Capture the cell that displays the provided text and extract its (X, Y) central coordinate. 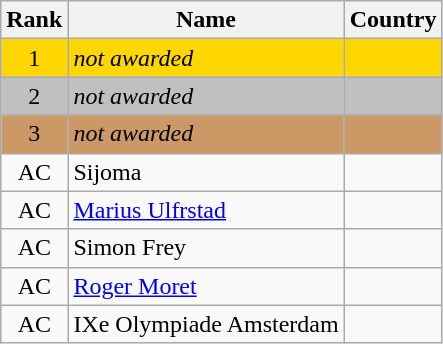
Sijoma (206, 172)
Name (206, 20)
Simon Frey (206, 248)
Country (393, 20)
Roger Moret (206, 286)
1 (34, 58)
Marius Ulfrstad (206, 210)
Rank (34, 20)
2 (34, 96)
IXe Olympiade Amsterdam (206, 324)
3 (34, 134)
